Scan for the cell matching the given text and deliver its [x, y] coordinate at center. 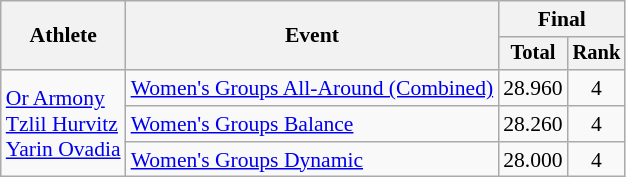
Event [312, 36]
Athlete [64, 36]
Women's Groups Balance [312, 124]
28.960 [532, 88]
Women's Groups All-Around (Combined) [312, 88]
Or ArmonyTzlil HurvitzYarin Ovadia [64, 124]
Rank [597, 54]
Final [562, 19]
Total [532, 54]
28.260 [532, 124]
